Pinpoint the cell where the given text exists, returning its (X, Y) midpoint coordinate. 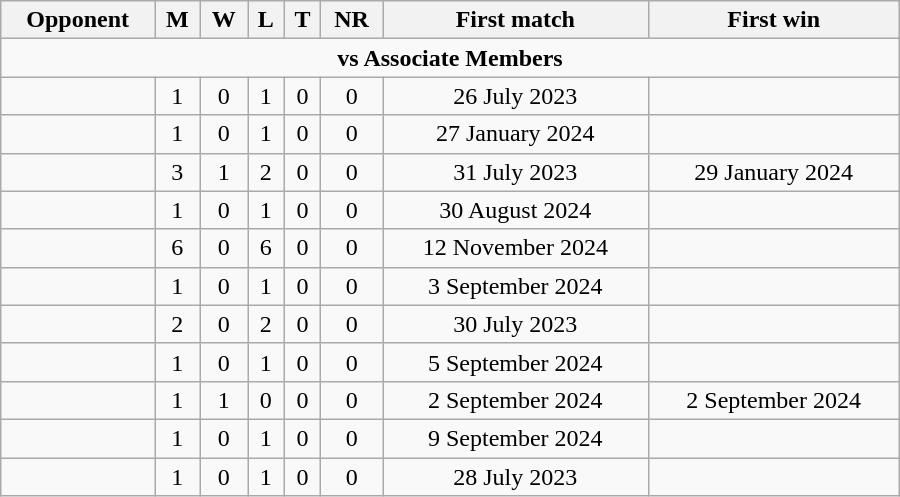
29 January 2024 (774, 172)
27 January 2024 (516, 134)
12 November 2024 (516, 248)
3 (178, 172)
First win (774, 20)
5 September 2024 (516, 362)
3 September 2024 (516, 286)
31 July 2023 (516, 172)
L (266, 20)
30 July 2023 (516, 324)
T (302, 20)
First match (516, 20)
9 September 2024 (516, 438)
W (224, 20)
NR (352, 20)
Opponent (78, 20)
vs Associate Members (450, 58)
26 July 2023 (516, 96)
M (178, 20)
30 August 2024 (516, 210)
28 July 2023 (516, 477)
